Capture the cell that displays the provided text and extract its (x, y) central coordinate. 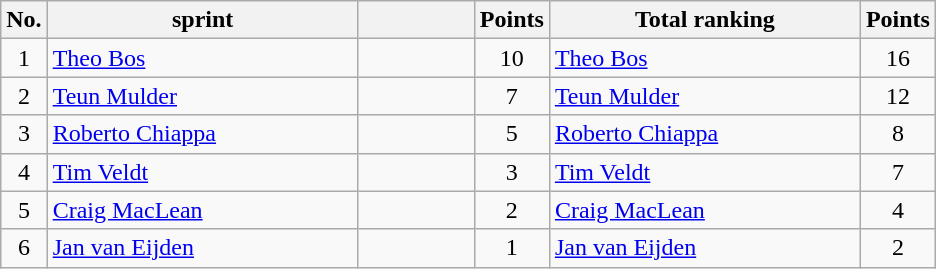
16 (898, 58)
sprint (202, 20)
Total ranking (704, 20)
10 (512, 58)
8 (898, 134)
6 (24, 248)
No. (24, 20)
12 (898, 96)
